Locate the cell with the specified text and output its [x, y] center coordinate. 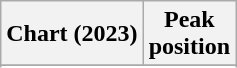
Peakposition [189, 34]
Chart (2023) [72, 34]
